Provide the (x, y) coordinate of the cell's center where the given text is located.  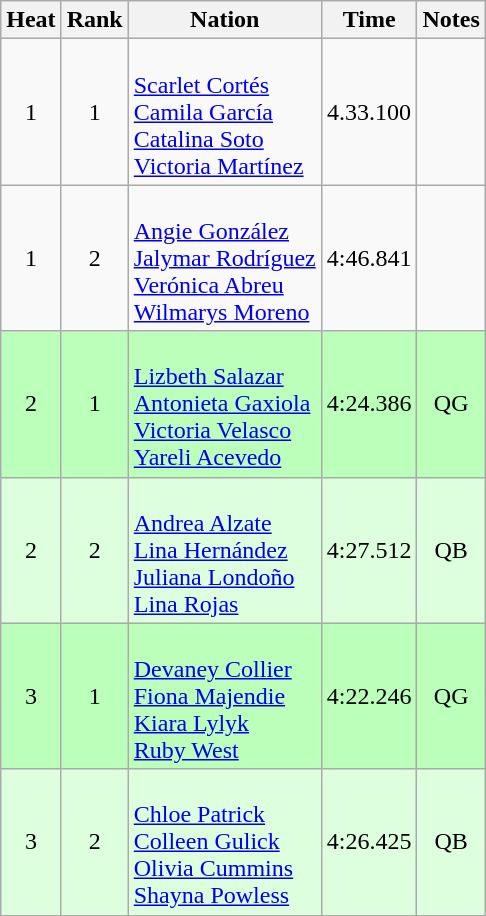
Angie GonzálezJalymar RodríguezVerónica AbreuWilmarys Moreno (224, 258)
Devaney CollierFiona MajendieKiara LylykRuby West (224, 696)
Andrea AlzateLina HernándezJuliana LondoñoLina Rojas (224, 550)
Heat (31, 20)
Nation (224, 20)
Scarlet CortésCamila GarcíaCatalina SotoVictoria Martínez (224, 112)
4.33.100 (369, 112)
Rank (94, 20)
Notes (451, 20)
4:26.425 (369, 842)
4:27.512 (369, 550)
4:46.841 (369, 258)
Lizbeth SalazarAntonieta GaxiolaVictoria VelascoYareli Acevedo (224, 404)
4:24.386 (369, 404)
Chloe PatrickColleen GulickOlivia CumminsShayna Powless (224, 842)
4:22.246 (369, 696)
Time (369, 20)
